Find where the given text appears and provide that cell's center as (X, Y) coordinate. 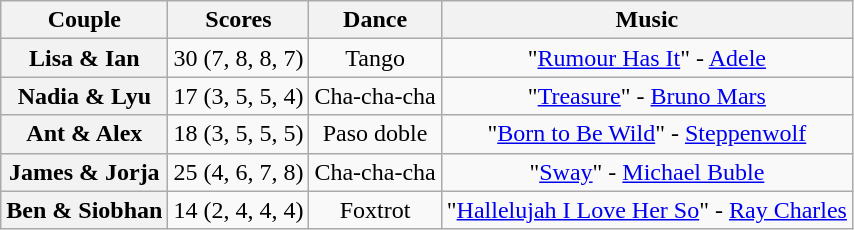
Ant & Alex (84, 134)
"Rumour Has It" - Adele (646, 58)
"Hallelujah I Love Her So" - Ray Charles (646, 210)
18 (3, 5, 5, 5) (238, 134)
"Born to Be Wild" - Steppenwolf (646, 134)
Lisa & Ian (84, 58)
14 (2, 4, 4, 4) (238, 210)
Ben & Siobhan (84, 210)
25 (4, 6, 7, 8) (238, 172)
Scores (238, 20)
17 (3, 5, 5, 4) (238, 96)
Foxtrot (375, 210)
Music (646, 20)
"Sway" - Michael Buble (646, 172)
Nadia & Lyu (84, 96)
30 (7, 8, 8, 7) (238, 58)
Dance (375, 20)
Tango (375, 58)
Couple (84, 20)
Paso doble (375, 134)
"Treasure" - Bruno Mars (646, 96)
James & Jorja (84, 172)
